Provide the (x, y) coordinate of the cell's center where the given text is located.  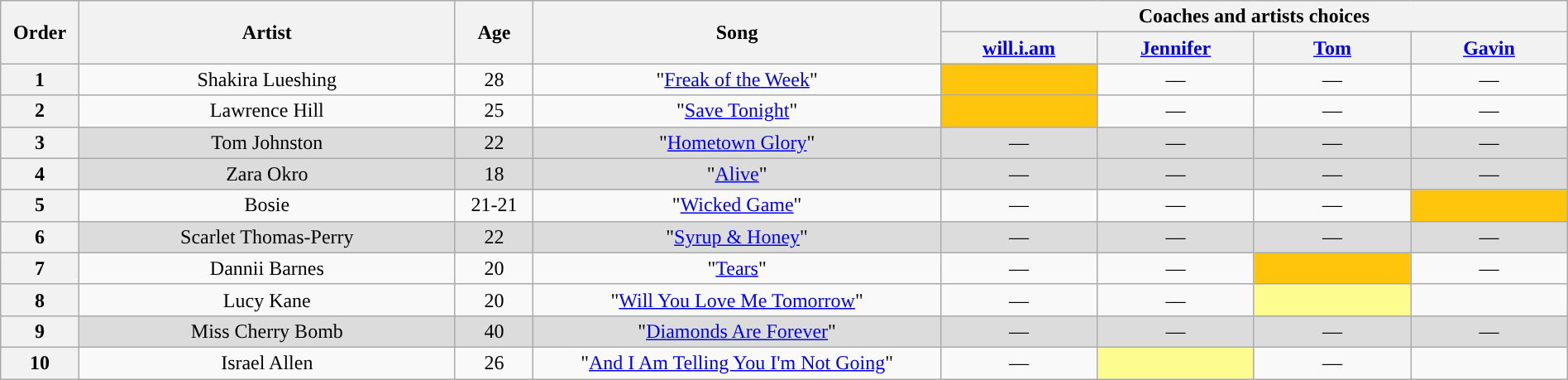
Coaches and artists choices (1254, 17)
"And I Am Telling You I'm Not Going" (738, 363)
Lucy Kane (266, 300)
Gavin (1489, 48)
28 (495, 79)
Tom (1331, 48)
"Save Tonight" (738, 111)
Zara Okro (266, 174)
25 (495, 111)
26 (495, 363)
10 (40, 363)
21-21 (495, 205)
7 (40, 268)
5 (40, 205)
Shakira Lueshing (266, 79)
Song (738, 32)
"Hometown Glory" (738, 142)
"Will You Love Me Tomorrow" (738, 300)
Scarlet Thomas-Perry (266, 237)
40 (495, 331)
"Freak of the Week" (738, 79)
Artist (266, 32)
18 (495, 174)
Order (40, 32)
3 (40, 142)
6 (40, 237)
Jennifer (1176, 48)
Lawrence Hill (266, 111)
will.i.am (1019, 48)
1 (40, 79)
Israel Allen (266, 363)
Age (495, 32)
"Wicked Game" (738, 205)
4 (40, 174)
"Tears" (738, 268)
9 (40, 331)
Bosie (266, 205)
Dannii Barnes (266, 268)
"Alive" (738, 174)
8 (40, 300)
2 (40, 111)
Miss Cherry Bomb (266, 331)
"Diamonds Are Forever" (738, 331)
Tom Johnston (266, 142)
"Syrup & Honey" (738, 237)
